Pinpoint the cell where the given text exists, returning its (x, y) midpoint coordinate. 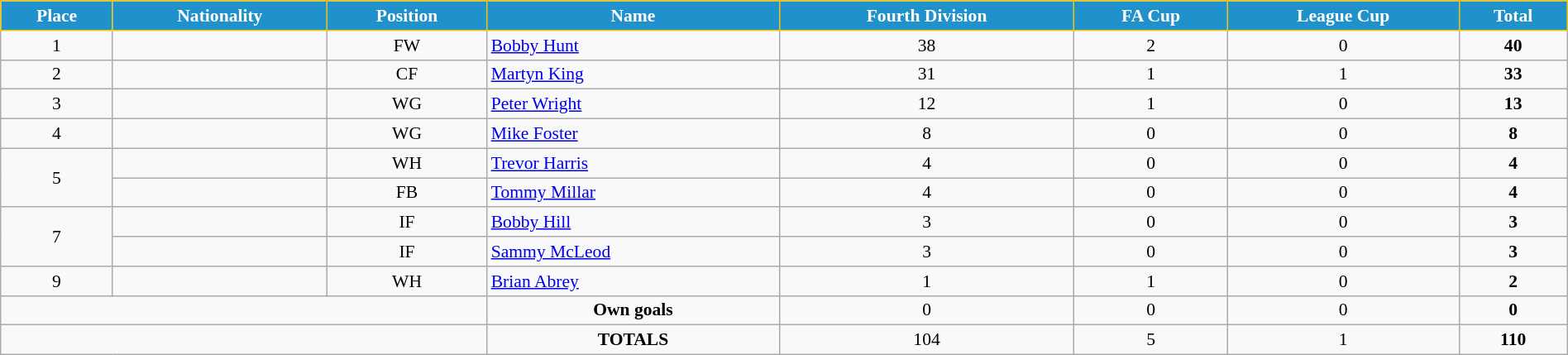
104 (926, 340)
League Cup (1343, 16)
13 (1513, 104)
TOTALS (633, 340)
Tommy Millar (633, 193)
110 (1513, 340)
40 (1513, 46)
Nationality (220, 16)
33 (1513, 74)
Bobby Hunt (633, 46)
Place (57, 16)
Bobby Hill (633, 223)
CF (407, 74)
FA Cup (1151, 16)
FB (407, 193)
Peter Wright (633, 104)
Brian Abrey (633, 281)
Trevor Harris (633, 163)
9 (57, 281)
Martyn King (633, 74)
Fourth Division (926, 16)
12 (926, 104)
Position (407, 16)
7 (57, 237)
31 (926, 74)
38 (926, 46)
Mike Foster (633, 134)
Total (1513, 16)
Sammy McLeod (633, 252)
Own goals (633, 310)
Name (633, 16)
FW (407, 46)
